Locate the cell with the specified text and output its [x, y] center coordinate. 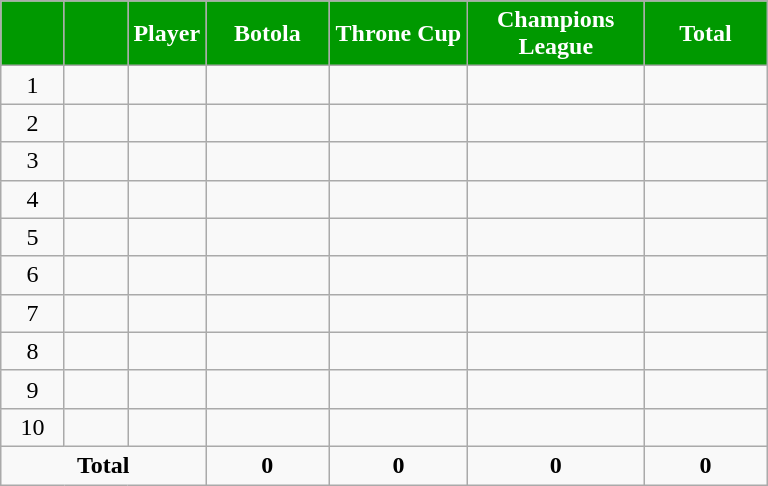
3 [33, 161]
Botola [268, 34]
Champions League [556, 34]
5 [33, 237]
Throne Cup [398, 34]
1 [33, 85]
10 [33, 427]
4 [33, 199]
6 [33, 275]
2 [33, 123]
9 [33, 389]
8 [33, 351]
7 [33, 313]
Player [167, 34]
